Return the (x, y) coordinate for the center point of the cell that contains the specified text.  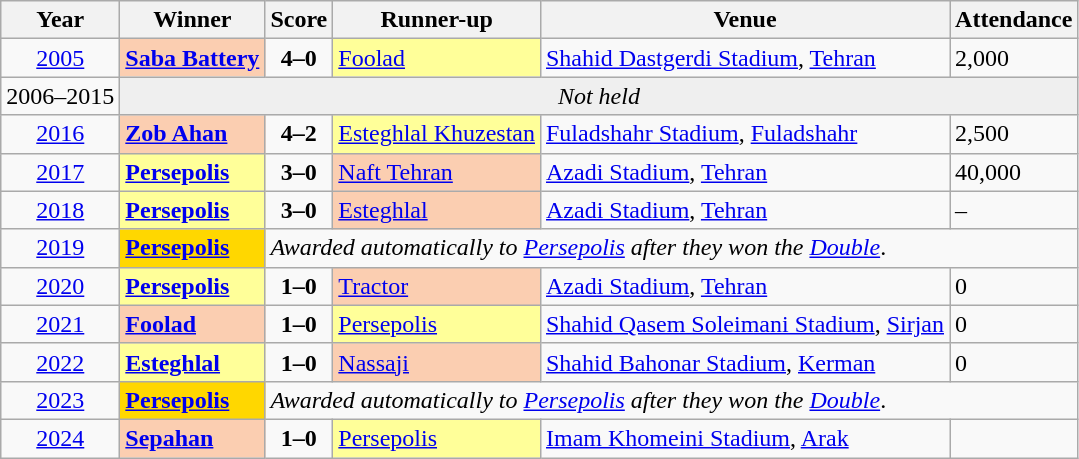
2019 (60, 248)
Esteghlal Khuzestan (437, 134)
2023 (60, 400)
Nassaji (437, 362)
2006–2015 (60, 96)
2022 (60, 362)
2024 (60, 438)
Shahid Bahonar Stadium, Kerman (744, 362)
Naft Tehran (437, 172)
Fuladshahr Stadium, Fuladshahr (744, 134)
Not held (599, 96)
Shahid Dastgerdi Stadium, Tehran (744, 58)
Saba Battery (192, 58)
– (1014, 210)
2,000 (1014, 58)
Tractor (437, 286)
Runner-up (437, 20)
4–0 (299, 58)
Shahid Qasem Soleimani Stadium, Sirjan (744, 324)
Year (60, 20)
4–2 (299, 134)
2,500 (1014, 134)
Venue (744, 20)
40,000 (1014, 172)
2017 (60, 172)
Zob Ahan (192, 134)
Sepahan (192, 438)
Winner (192, 20)
2016 (60, 134)
2020 (60, 286)
Attendance (1014, 20)
2005 (60, 58)
Score (299, 20)
2021 (60, 324)
2018 (60, 210)
Imam Khomeini Stadium, Arak (744, 438)
